Provide the [x, y] coordinate of the cell's center where the given text is located.  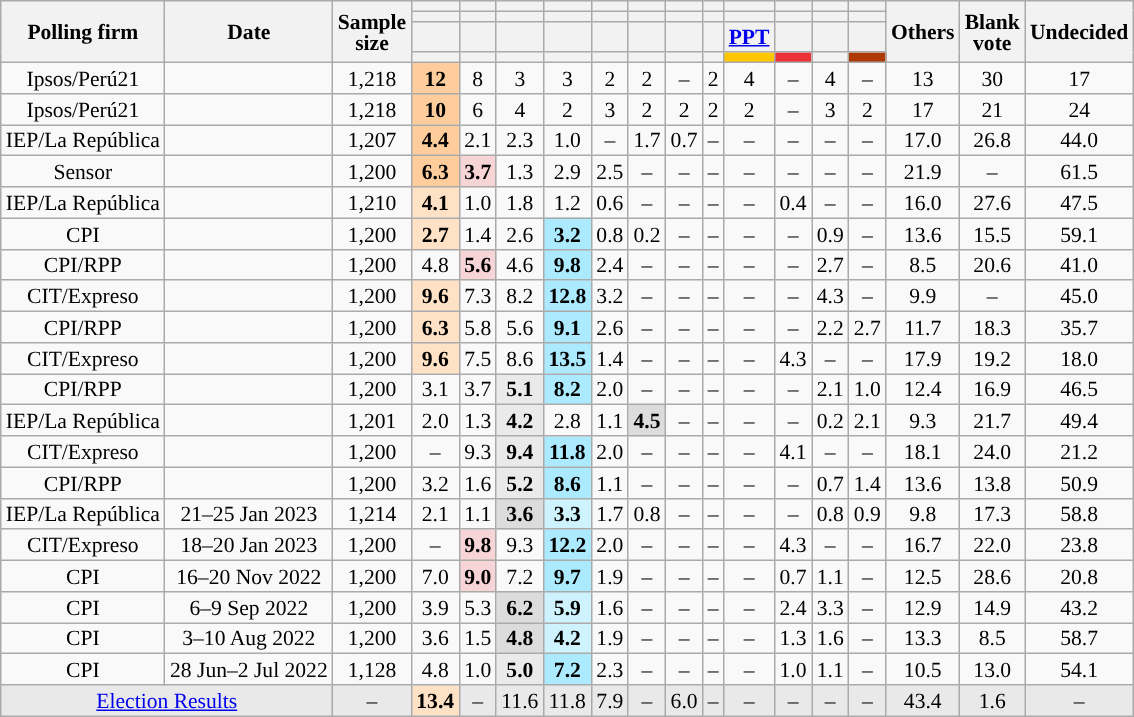
21–25 Jan 2023 [249, 514]
16–20 Nov 2022 [249, 576]
1,214 [372, 514]
7.3 [478, 296]
5.1 [520, 390]
Samplesize [372, 32]
15.5 [992, 234]
0.4 [794, 202]
24.0 [992, 452]
Blankvote [992, 32]
10 [435, 110]
12.2 [567, 546]
Sensor [83, 172]
13 [923, 78]
6.2 [520, 608]
1.8 [520, 202]
11.6 [520, 700]
Polling firm [83, 32]
30 [992, 78]
17.3 [992, 514]
13.0 [992, 670]
1.2 [567, 202]
9.9 [923, 296]
5.3 [478, 608]
13.8 [992, 482]
45.0 [1079, 296]
58.8 [1079, 514]
10.5 [923, 670]
4.6 [520, 264]
19.2 [992, 358]
5.9 [567, 608]
18.0 [1079, 358]
61.5 [1079, 172]
18–20 Jan 2023 [249, 546]
5.8 [478, 328]
Others [923, 32]
1,128 [372, 670]
26.8 [992, 140]
3.1 [435, 390]
Date [249, 32]
1,201 [372, 420]
43.2 [1079, 608]
44.0 [1079, 140]
27.6 [992, 202]
13.3 [923, 638]
16.0 [923, 202]
16.9 [992, 390]
18.1 [923, 452]
PPT [750, 36]
59.1 [1079, 234]
21.7 [992, 420]
21.9 [923, 172]
21.2 [1079, 452]
49.4 [1079, 420]
18.3 [992, 328]
0.6 [610, 202]
2.5 [610, 172]
12.4 [923, 390]
41.0 [1079, 264]
5.2 [520, 482]
2.8 [567, 420]
6 [478, 110]
9.4 [520, 452]
28 Jun–2 Jul 2022 [249, 670]
3.9 [435, 608]
12.5 [923, 576]
13.5 [567, 358]
20.6 [992, 264]
12 [435, 78]
35.7 [1079, 328]
21 [992, 110]
43.4 [923, 700]
47.5 [1079, 202]
16.7 [923, 546]
20.8 [1079, 576]
6.0 [684, 700]
3–10 Aug 2022 [249, 638]
Election Results [167, 700]
9.1 [567, 328]
28.6 [992, 576]
7.0 [435, 576]
12.9 [923, 608]
23.8 [1079, 546]
Undecided [1079, 32]
58.7 [1079, 638]
7.5 [478, 358]
50.9 [1079, 482]
9.0 [478, 576]
24 [1079, 110]
4.5 [646, 420]
9.7 [567, 576]
14.9 [992, 608]
5.0 [520, 670]
12.8 [567, 296]
4.4 [435, 140]
46.5 [1079, 390]
22.0 [992, 546]
6–9 Sep 2022 [249, 608]
2.9 [567, 172]
11.7 [923, 328]
13.4 [435, 700]
1,207 [372, 140]
17.9 [923, 358]
7.9 [610, 700]
2.2 [830, 328]
17.0 [923, 140]
1,210 [372, 202]
1.5 [478, 638]
54.1 [1079, 670]
8 [478, 78]
